Capture the cell that displays the provided text and extract its [x, y] central coordinate. 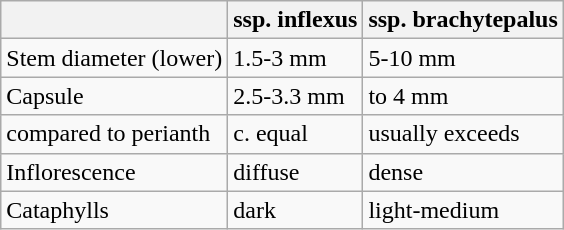
compared to perianth [114, 134]
2.5-3.3 mm [296, 96]
1.5-3 mm [296, 58]
dark [296, 210]
light-medium [463, 210]
diffuse [296, 172]
ssp. brachytepalus [463, 20]
to 4 mm [463, 96]
c. equal [296, 134]
dense [463, 172]
Cataphylls [114, 210]
usually exceeds [463, 134]
Stem diameter (lower) [114, 58]
Inflorescence [114, 172]
5-10 mm [463, 58]
ssp. inflexus [296, 20]
Capsule [114, 96]
